Detect which cell encompasses the target text, then output its (x, y) center coordinate. 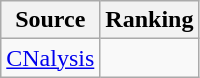
Ranking (150, 20)
CNalysis (50, 58)
Source (50, 20)
